Pinpoint the cell where the given text exists, returning its (x, y) midpoint coordinate. 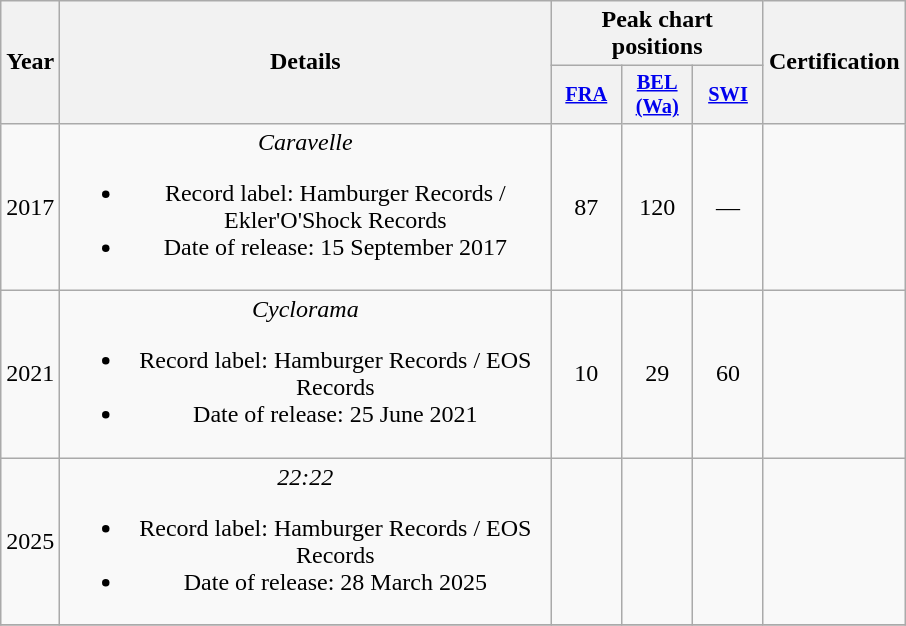
SWI (728, 95)
FRA (586, 95)
2021 (30, 374)
— (728, 206)
2017 (30, 206)
120 (658, 206)
87 (586, 206)
22:22Record label: Hamburger Records / EOS RecordsDate of release: 28 March 2025 (306, 542)
CycloramaRecord label: Hamburger Records / EOS RecordsDate of release: 25 June 2021 (306, 374)
60 (728, 374)
10 (586, 374)
29 (658, 374)
Certification (834, 62)
Peak chart positions (658, 34)
Year (30, 62)
Details (306, 62)
BEL(Wa) (658, 95)
CaravelleRecord label: Hamburger Records / Ekler'O'Shock RecordsDate of release: 15 September 2017 (306, 206)
2025 (30, 542)
